Detect which cell encompasses the target text, then output its (x, y) center coordinate. 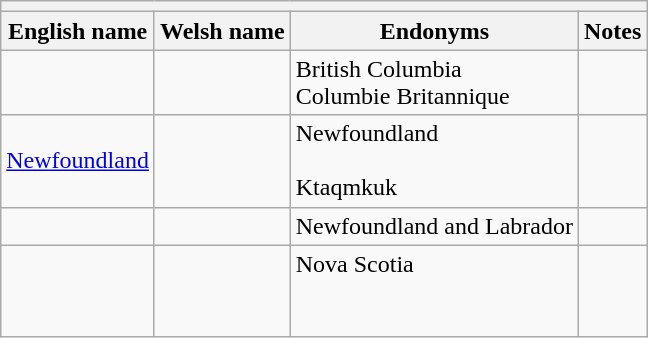
NewfoundlandKtaqmkuk (434, 161)
Nova Scotia (434, 291)
Newfoundland and Labrador (434, 226)
English name (78, 31)
Notes (613, 31)
British ColumbiaColumbie Britannique (434, 82)
Endonyms (434, 31)
Newfoundland (78, 161)
Welsh name (222, 31)
